Detect which cell encompasses the target text, then output its [x, y] center coordinate. 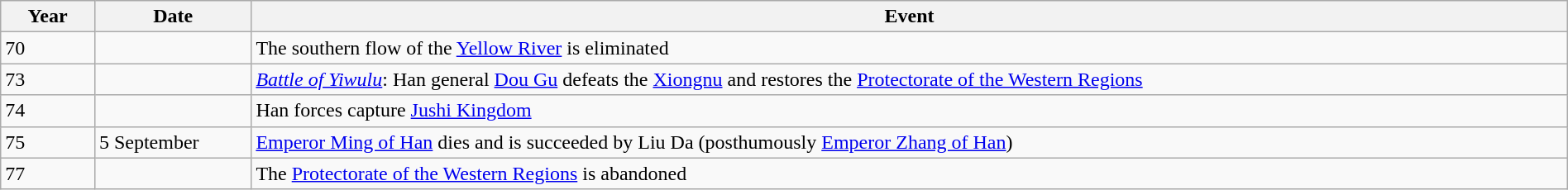
The southern flow of the Yellow River is eliminated [910, 48]
5 September [172, 142]
Date [172, 17]
70 [48, 48]
75 [48, 142]
The Protectorate of the Western Regions is abandoned [910, 173]
Emperor Ming of Han dies and is succeeded by Liu Da (posthumously Emperor Zhang of Han) [910, 142]
77 [48, 173]
Event [910, 17]
73 [48, 79]
Battle of Yiwulu: Han general Dou Gu defeats the Xiongnu and restores the Protectorate of the Western Regions [910, 79]
74 [48, 111]
Han forces capture Jushi Kingdom [910, 111]
Year [48, 17]
